Capture the cell that displays the provided text and extract its (X, Y) central coordinate. 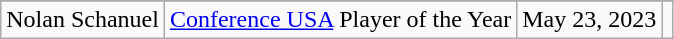
May 23, 2023 (590, 20)
Nolan Schanuel (83, 20)
Conference USA Player of the Year (340, 20)
